Provide the [X, Y] coordinate of the cell's center where the given text is located.  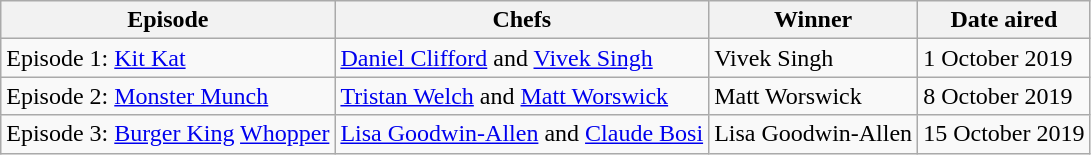
Lisa Goodwin-Allen and Claude Bosi [522, 134]
Episode [168, 20]
Episode 1: Kit Kat [168, 58]
Episode 3: Burger King Whopper [168, 134]
Daniel Clifford and Vivek Singh [522, 58]
Vivek Singh [814, 58]
Episode 2: Monster Munch [168, 96]
15 October 2019 [1004, 134]
1 October 2019 [1004, 58]
Matt Worswick [814, 96]
Lisa Goodwin-Allen [814, 134]
8 October 2019 [1004, 96]
Date aired [1004, 20]
Chefs [522, 20]
Tristan Welch and Matt Worswick [522, 96]
Winner [814, 20]
